From the cell containing the given text, extract its center point as [x, y] coordinate. 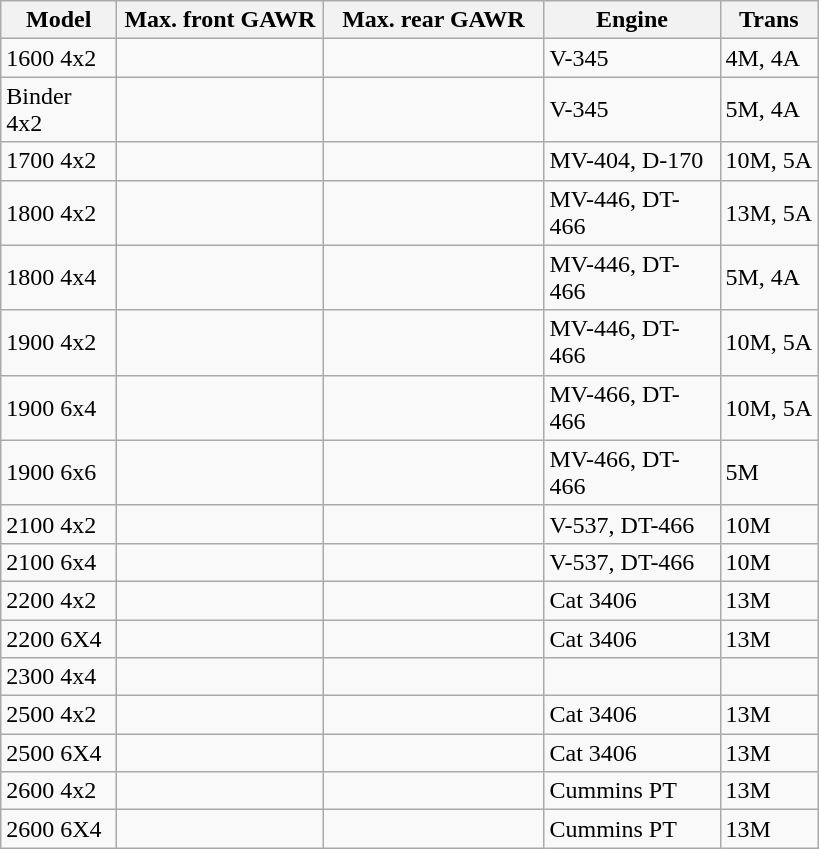
1900 4x2 [59, 342]
1900 6x4 [59, 408]
2100 4x2 [59, 524]
2600 4x2 [59, 791]
2300 4x4 [59, 677]
2500 4x2 [59, 715]
2600 6X4 [59, 829]
1900 6x6 [59, 472]
2100 6x4 [59, 562]
MV-404, D-170 [632, 161]
2200 6X4 [59, 639]
Max. front GAWR [220, 20]
13M, 5A [769, 212]
4M, 4A [769, 58]
Trans [769, 20]
1800 4x4 [59, 278]
2200 4x2 [59, 600]
1700 4x2 [59, 161]
Binder 4x2 [59, 110]
1800 4x2 [59, 212]
2500 6X4 [59, 753]
Engine [632, 20]
Max. rear GAWR [434, 20]
1600 4x2 [59, 58]
5M [769, 472]
Model [59, 20]
